Output the (X, Y) coordinate of the center of the cell containing the given text.  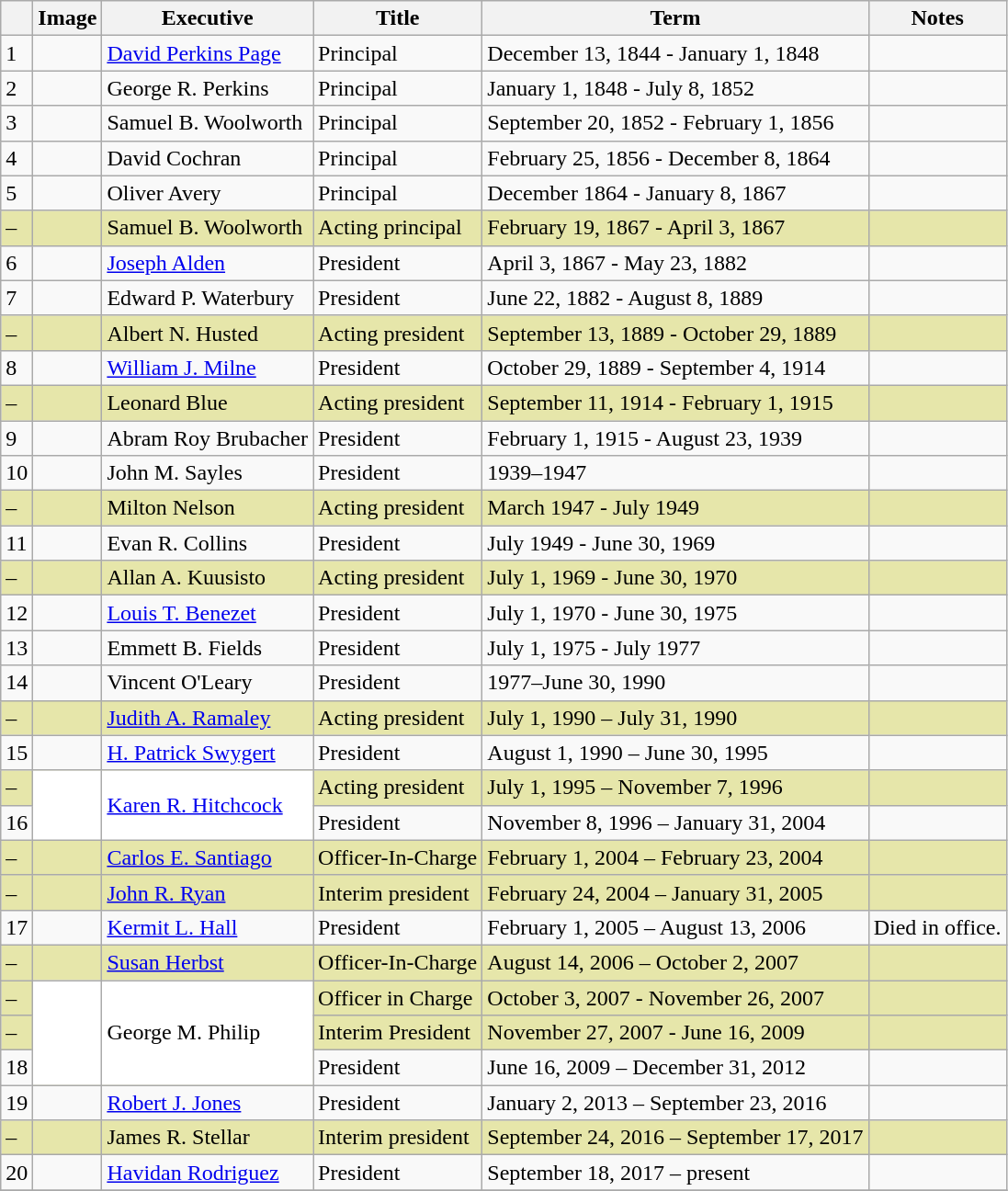
9 (17, 438)
February 19, 1867 - April 3, 1867 (675, 228)
Judith A. Ramaley (208, 718)
December 1864 - January 8, 1867 (675, 193)
H. Patrick Swygert (208, 753)
July 1, 1970 - June 30, 1975 (675, 613)
Leonard Blue (208, 403)
7 (17, 298)
January 2, 2013 – September 23, 2016 (675, 1103)
13 (17, 648)
September 18, 2017 – present (675, 1173)
20 (17, 1173)
1939–1947 (675, 473)
Robert J. Jones (208, 1103)
April 3, 1867 - May 23, 1882 (675, 263)
Susan Herbst (208, 962)
February 1, 2004 – February 23, 2004 (675, 857)
George M. Philip (208, 1032)
July 1949 - June 30, 1969 (675, 543)
Notes (937, 18)
November 27, 2007 - June 16, 2009 (675, 1033)
November 8, 1996 – January 31, 2004 (675, 822)
Karen R. Hitchcock (208, 805)
17 (17, 927)
18 (17, 1068)
Oliver Avery (208, 193)
David Cochran (208, 158)
16 (17, 822)
Edward P. Waterbury (208, 298)
January 1, 1848 - July 8, 1852 (675, 88)
October 3, 2007 - November 26, 2007 (675, 997)
19 (17, 1103)
Abram Roy Brubacher (208, 438)
John R. Ryan (208, 892)
Albert N. Husted (208, 333)
1 (17, 53)
October 29, 1889 - September 4, 1914 (675, 368)
February 24, 2004 – January 31, 2005 (675, 892)
10 (17, 473)
Allan A. Kuusisto (208, 578)
Milton Nelson (208, 508)
July 1, 1975 - July 1977 (675, 648)
Image (68, 18)
Louis T. Benezet (208, 613)
Kermit L. Hall (208, 927)
Interim President (398, 1033)
September 20, 1852 - February 1, 1856 (675, 123)
14 (17, 683)
Term (675, 18)
August 1, 1990 – June 30, 1995 (675, 753)
James R. Stellar (208, 1138)
June 22, 1882 - August 8, 1889 (675, 298)
February 1, 1915 - August 23, 1939 (675, 438)
September 13, 1889 - October 29, 1889 (675, 333)
4 (17, 158)
George R. Perkins (208, 88)
Officer in Charge (398, 997)
15 (17, 753)
5 (17, 193)
8 (17, 368)
July 1, 1969 - June 30, 1970 (675, 578)
Vincent O'Leary (208, 683)
2 (17, 88)
June 16, 2009 – December 31, 2012 (675, 1068)
Joseph Alden (208, 263)
August 14, 2006 – October 2, 2007 (675, 962)
March 1947 - July 1949 (675, 508)
6 (17, 263)
Havidan Rodriguez (208, 1173)
September 24, 2016 – September 17, 2017 (675, 1138)
Carlos E. Santiago (208, 857)
Evan R. Collins (208, 543)
February 25, 1856 - December 8, 1864 (675, 158)
December 13, 1844 - January 1, 1848 (675, 53)
Emmett B. Fields (208, 648)
3 (17, 123)
July 1, 1990 – July 31, 1990 (675, 718)
Executive (208, 18)
September 11, 1914 - February 1, 1915 (675, 403)
12 (17, 613)
William J. Milne (208, 368)
Acting principal (398, 228)
Died in office. (937, 927)
February 1, 2005 – August 13, 2006 (675, 927)
1977–June 30, 1990 (675, 683)
Title (398, 18)
David Perkins Page (208, 53)
John M. Sayles (208, 473)
July 1, 1995 – November 7, 1996 (675, 788)
11 (17, 543)
